Locate the cell with the specified text and output its (x, y) center coordinate. 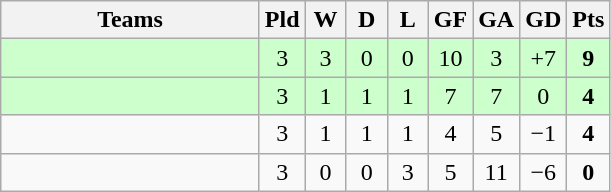
11 (496, 172)
Pld (282, 20)
−1 (544, 134)
10 (450, 58)
GF (450, 20)
+7 (544, 58)
W (326, 20)
9 (588, 58)
GD (544, 20)
−6 (544, 172)
Teams (130, 20)
Pts (588, 20)
GA (496, 20)
L (408, 20)
D (366, 20)
